Find where the given text appears and provide that cell's center as [x, y] coordinate. 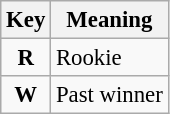
Rookie [110, 58]
Past winner [110, 95]
Meaning [110, 20]
Key [26, 20]
W [26, 95]
R [26, 58]
